Detect which cell encompasses the target text, then output its [X, Y] center coordinate. 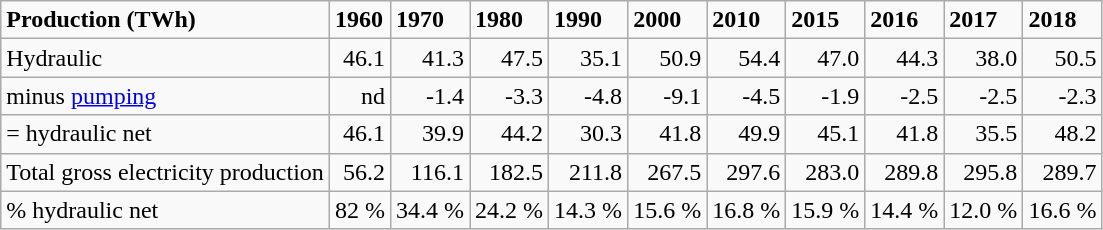
39.9 [430, 134]
= hydraulic net [166, 134]
-2.3 [1062, 96]
41.3 [430, 58]
116.1 [430, 172]
50.5 [1062, 58]
-1.9 [826, 96]
2010 [746, 20]
-1.4 [430, 96]
1960 [360, 20]
2017 [984, 20]
45.1 [826, 134]
30.3 [588, 134]
Total gross electricity production [166, 172]
267.5 [668, 172]
14.3 % [588, 210]
82 % [360, 210]
2016 [904, 20]
35.5 [984, 134]
289.7 [1062, 172]
47.0 [826, 58]
44.3 [904, 58]
2018 [1062, 20]
283.0 [826, 172]
56.2 [360, 172]
16.6 % [1062, 210]
16.8 % [746, 210]
54.4 [746, 58]
38.0 [984, 58]
2015 [826, 20]
-4.8 [588, 96]
1970 [430, 20]
295.8 [984, 172]
% hydraulic net [166, 210]
15.6 % [668, 210]
49.9 [746, 134]
48.2 [1062, 134]
Hydraulic [166, 58]
211.8 [588, 172]
1990 [588, 20]
47.5 [510, 58]
297.6 [746, 172]
minus pumping [166, 96]
2000 [668, 20]
1980 [510, 20]
14.4 % [904, 210]
nd [360, 96]
15.9 % [826, 210]
-9.1 [668, 96]
289.8 [904, 172]
24.2 % [510, 210]
50.9 [668, 58]
-4.5 [746, 96]
182.5 [510, 172]
Production (TWh) [166, 20]
34.4 % [430, 210]
44.2 [510, 134]
-3.3 [510, 96]
12.0 % [984, 210]
35.1 [588, 58]
